From the cell containing the given text, extract its center point as (X, Y) coordinate. 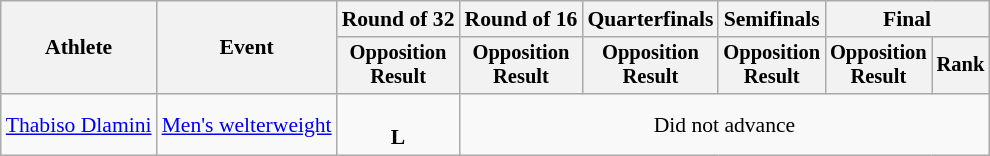
Round of 32 (398, 19)
Athlete (79, 48)
Thabiso Dlamini (79, 124)
Quarterfinals (650, 19)
Round of 16 (522, 19)
Rank (961, 66)
Event (247, 48)
Men's welterweight (247, 124)
L (398, 124)
Did not advance (725, 124)
Final (907, 19)
Semifinals (772, 19)
